Search for the cell housing the specified text and yield its (x, y) center coordinate. 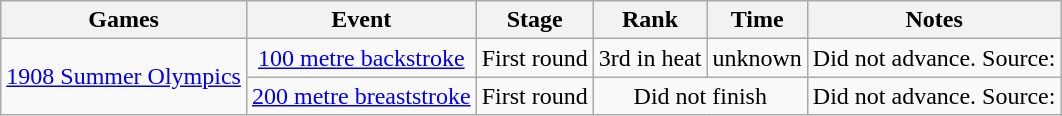
Games (124, 20)
Rank (650, 20)
100 metre backstroke (361, 58)
Did not finish (700, 96)
Time (757, 20)
3rd in heat (650, 58)
unknown (757, 58)
Event (361, 20)
1908 Summer Olympics (124, 77)
Stage (534, 20)
200 metre breaststroke (361, 96)
Notes (934, 20)
